Locate the cell with the specified text and output its [X, Y] center coordinate. 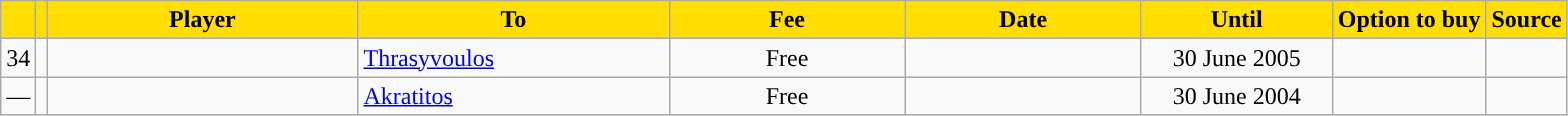
34 [18, 58]
Player [202, 20]
Akratitos [514, 96]
Until [1236, 20]
— [18, 96]
Option to buy [1409, 20]
Source [1526, 20]
Fee [787, 20]
To [514, 20]
Date [1023, 20]
30 June 2004 [1236, 96]
Thrasyvoulos [514, 58]
30 June 2005 [1236, 58]
